Identify which cell holds the provided text, then report its [X, Y] central coordinate. 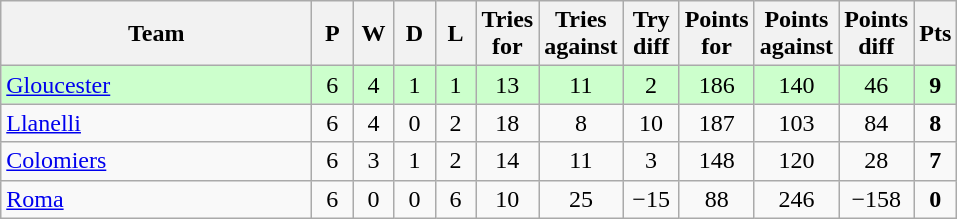
−15 [651, 199]
Llanelli [156, 123]
Pts [936, 34]
Roma [156, 199]
187 [716, 123]
18 [508, 123]
Points for [716, 34]
120 [796, 161]
186 [716, 85]
Try diff [651, 34]
Colomiers [156, 161]
Tries against [581, 34]
28 [876, 161]
Team [156, 34]
P [332, 34]
140 [796, 85]
D [414, 34]
9 [936, 85]
Gloucester [156, 85]
84 [876, 123]
7 [936, 161]
148 [716, 161]
25 [581, 199]
14 [508, 161]
L [456, 34]
46 [876, 85]
13 [508, 85]
Points against [796, 34]
Tries for [508, 34]
−158 [876, 199]
W [374, 34]
246 [796, 199]
103 [796, 123]
88 [716, 199]
Points diff [876, 34]
